Determine the [x, y] coordinate at the center of the cell enclosing the given text.  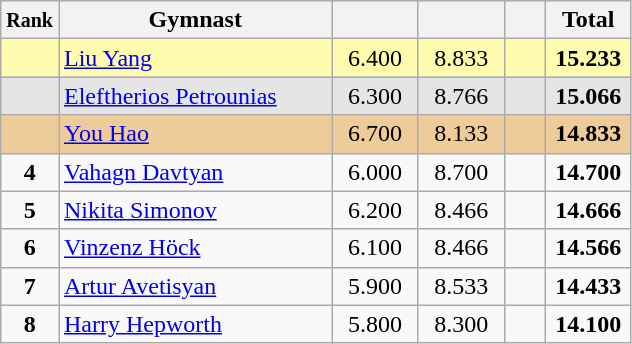
Vinzenz Höck [195, 248]
6 [30, 248]
Nikita Simonov [195, 210]
6.000 [375, 172]
Vahagn Davtyan [195, 172]
14.666 [588, 210]
14.100 [588, 324]
6.700 [375, 134]
7 [30, 286]
Gymnast [195, 20]
8.533 [461, 286]
14.833 [588, 134]
6.400 [375, 58]
4 [30, 172]
8.300 [461, 324]
Rank [30, 20]
6.300 [375, 96]
8.833 [461, 58]
15.233 [588, 58]
Eleftherios Petrounias [195, 96]
6.200 [375, 210]
14.700 [588, 172]
5.800 [375, 324]
Liu Yang [195, 58]
8.133 [461, 134]
Total [588, 20]
8.700 [461, 172]
14.433 [588, 286]
15.066 [588, 96]
Artur Avetisyan [195, 286]
8.766 [461, 96]
Harry Hepworth [195, 324]
You Hao [195, 134]
5 [30, 210]
8 [30, 324]
14.566 [588, 248]
6.100 [375, 248]
5.900 [375, 286]
